Detect which cell encompasses the target text, then output its (x, y) center coordinate. 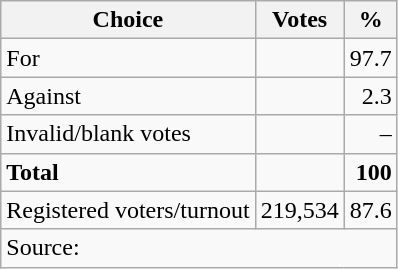
Choice (128, 20)
Total (128, 172)
Votes (300, 20)
% (370, 20)
For (128, 58)
Against (128, 96)
219,534 (300, 210)
Registered voters/turnout (128, 210)
Invalid/blank votes (128, 134)
97.7 (370, 58)
100 (370, 172)
– (370, 134)
2.3 (370, 96)
Source: (199, 248)
87.6 (370, 210)
